Return the (X, Y) coordinate for the center point of the cell that contains the specified text.  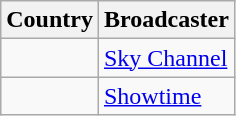
Sky Channel (166, 58)
Broadcaster (166, 20)
Country (50, 20)
Showtime (166, 96)
